From the cell containing the given text, extract its center point as (X, Y) coordinate. 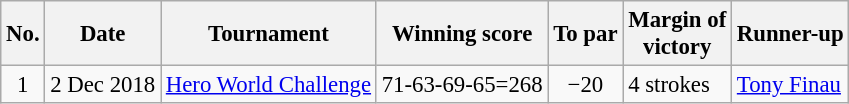
Hero World Challenge (268, 85)
Margin ofvictory (678, 34)
No. (23, 34)
−20 (586, 85)
Tony Finau (790, 85)
Tournament (268, 34)
1 (23, 85)
2 Dec 2018 (103, 85)
4 strokes (678, 85)
Runner-up (790, 34)
To par (586, 34)
Winning score (462, 34)
71-63-69-65=268 (462, 85)
Date (103, 34)
